Scan for the cell matching the given text and deliver its [X, Y] coordinate at center. 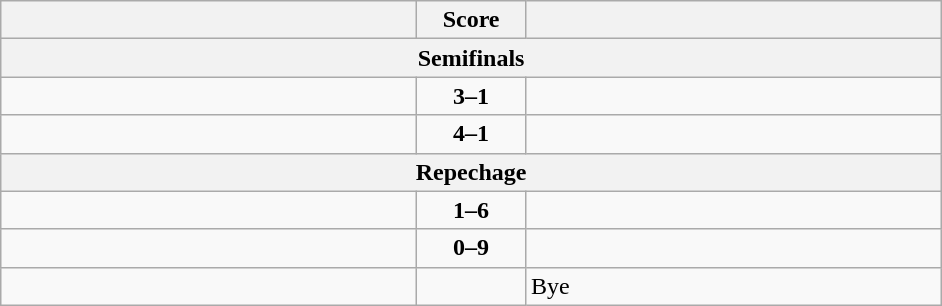
Repechage [472, 172]
0–9 [472, 248]
3–1 [472, 96]
4–1 [472, 134]
Semifinals [472, 58]
Score [472, 20]
Bye [733, 286]
1–6 [472, 210]
